Extract the [x, y] coordinate from the center of the cell holding the provided text.  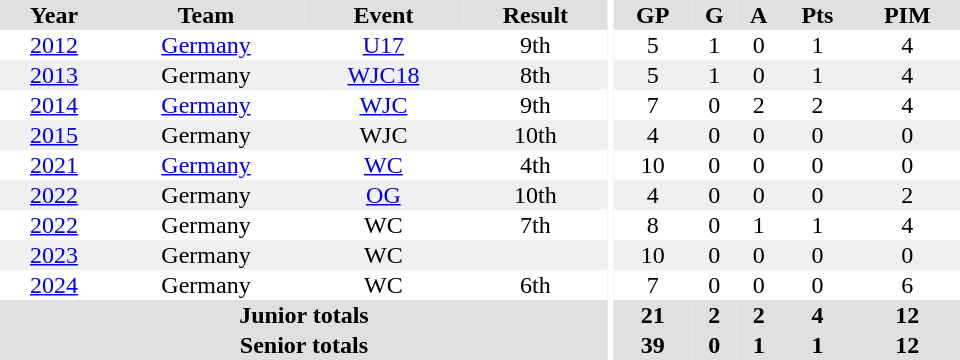
8th [536, 75]
7th [536, 225]
G [714, 15]
21 [652, 315]
Senior totals [304, 345]
Result [536, 15]
2021 [54, 165]
OG [384, 195]
2023 [54, 255]
U17 [384, 45]
Year [54, 15]
Event [384, 15]
PIM [908, 15]
8 [652, 225]
Team [206, 15]
Junior totals [304, 315]
2013 [54, 75]
4th [536, 165]
6th [536, 285]
GP [652, 15]
2012 [54, 45]
Pts [817, 15]
2015 [54, 135]
A [758, 15]
6 [908, 285]
2014 [54, 105]
WJC18 [384, 75]
2024 [54, 285]
39 [652, 345]
